Find where the given text appears and provide that cell's center as (x, y) coordinate. 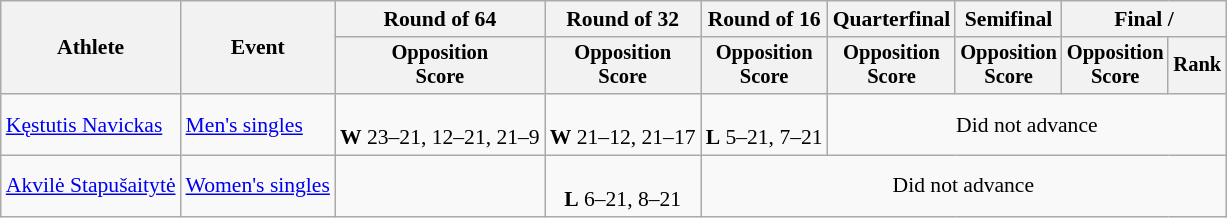
Men's singles (258, 124)
Rank (1197, 66)
Final / (1144, 19)
Akvilė Stapušaitytė (91, 186)
Kęstutis Navickas (91, 124)
W 21–12, 21–17 (623, 124)
W 23–21, 12–21, 21–9 (440, 124)
Semifinal (1008, 19)
L 6–21, 8–21 (623, 186)
Event (258, 48)
Quarterfinal (892, 19)
Round of 64 (440, 19)
Round of 16 (764, 19)
Women's singles (258, 186)
Athlete (91, 48)
Round of 32 (623, 19)
L 5–21, 7–21 (764, 124)
